Return (x, y) of the center of cell containing provided text 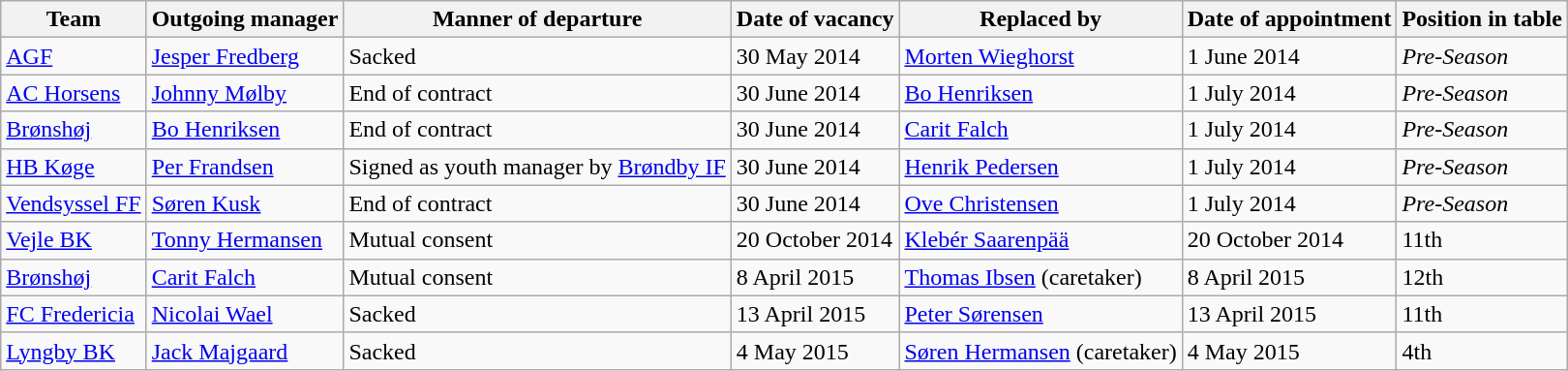
Peter Sørensen (1040, 314)
Signed as youth manager by Brøndby IF (537, 167)
Tonny Hermansen (245, 240)
Date of vacancy (815, 19)
Klebér Saarenpää (1040, 240)
Jesper Fredberg (245, 56)
Outgoing manager (245, 19)
Lyngby BK (74, 351)
Position in table (1482, 19)
Søren Hermansen (caretaker) (1040, 351)
Vendsyssel FF (74, 203)
Manner of departure (537, 19)
Per Frandsen (245, 167)
Team (74, 19)
Morten Wieghorst (1040, 56)
1 June 2014 (1289, 56)
Vejle BK (74, 240)
Johnny Mølby (245, 93)
AC Horsens (74, 93)
Date of appointment (1289, 19)
Søren Kusk (245, 203)
Nicolai Wael (245, 314)
Ove Christensen (1040, 203)
30 May 2014 (815, 56)
12th (1482, 277)
HB Køge (74, 167)
Thomas Ibsen (caretaker) (1040, 277)
Jack Majgaard (245, 351)
FC Fredericia (74, 314)
Henrik Pedersen (1040, 167)
AGF (74, 56)
Replaced by (1040, 19)
4th (1482, 351)
